Find where the given text appears and provide that cell's center as (x, y) coordinate. 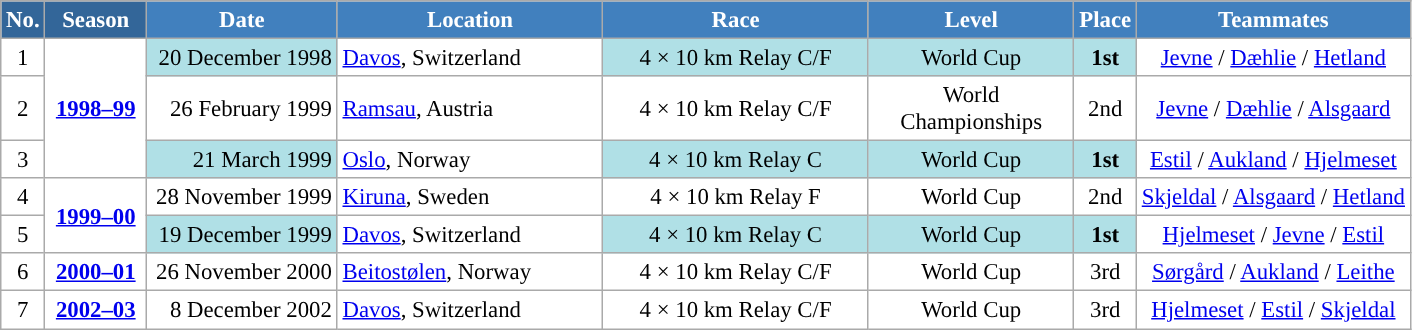
Level (971, 20)
Date (242, 20)
2 (23, 108)
1998–99 (96, 109)
Ramsau, Austria (470, 108)
19 December 1999 (242, 235)
4 × 10 km Relay F (736, 197)
Kiruna, Sweden (470, 197)
Hjelmeset / Jevne / Estil (1273, 235)
Jevne / Dæhlie / Alsgaard (1273, 108)
28 November 1999 (242, 197)
2000–01 (96, 273)
Place (1105, 20)
6 (23, 273)
20 December 1998 (242, 58)
26 February 1999 (242, 108)
No. (23, 20)
Skjeldal / Alsgaard / Hetland (1273, 197)
Teammates (1273, 20)
4 (23, 197)
7 (23, 310)
Jevne / Dæhlie / Hetland (1273, 58)
2002–03 (96, 310)
Race (736, 20)
3 (23, 160)
26 November 2000 (242, 273)
Location (470, 20)
Sørgård / Aukland / Leithe (1273, 273)
Hjelmeset / Estil / Skjeldal (1273, 310)
Oslo, Norway (470, 160)
21 March 1999 (242, 160)
Beitostølen, Norway (470, 273)
8 December 2002 (242, 310)
World Championships (971, 108)
5 (23, 235)
Season (96, 20)
1 (23, 58)
Estil / Aukland / Hjelmeset (1273, 160)
1999–00 (96, 216)
